Detect which cell encompasses the target text, then output its [X, Y] center coordinate. 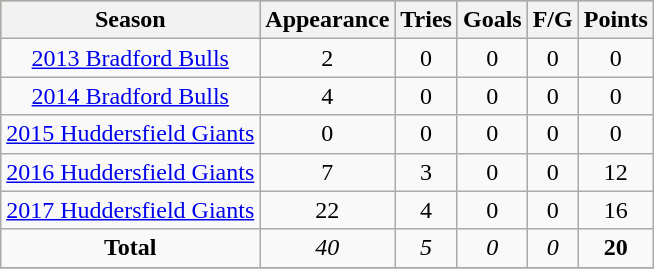
2014 Bradford Bulls [130, 96]
Total [130, 248]
22 [328, 210]
20 [616, 248]
12 [616, 172]
Points [616, 20]
3 [426, 172]
2013 Bradford Bulls [130, 58]
5 [426, 248]
2017 Huddersfield Giants [130, 210]
Tries [426, 20]
2016 Huddersfield Giants [130, 172]
16 [616, 210]
40 [328, 248]
Season [130, 20]
2015 Huddersfield Giants [130, 134]
Appearance [328, 20]
F/G [552, 20]
2 [328, 58]
7 [328, 172]
Goals [492, 20]
